Identify which cell holds the provided text, then report its [x, y] central coordinate. 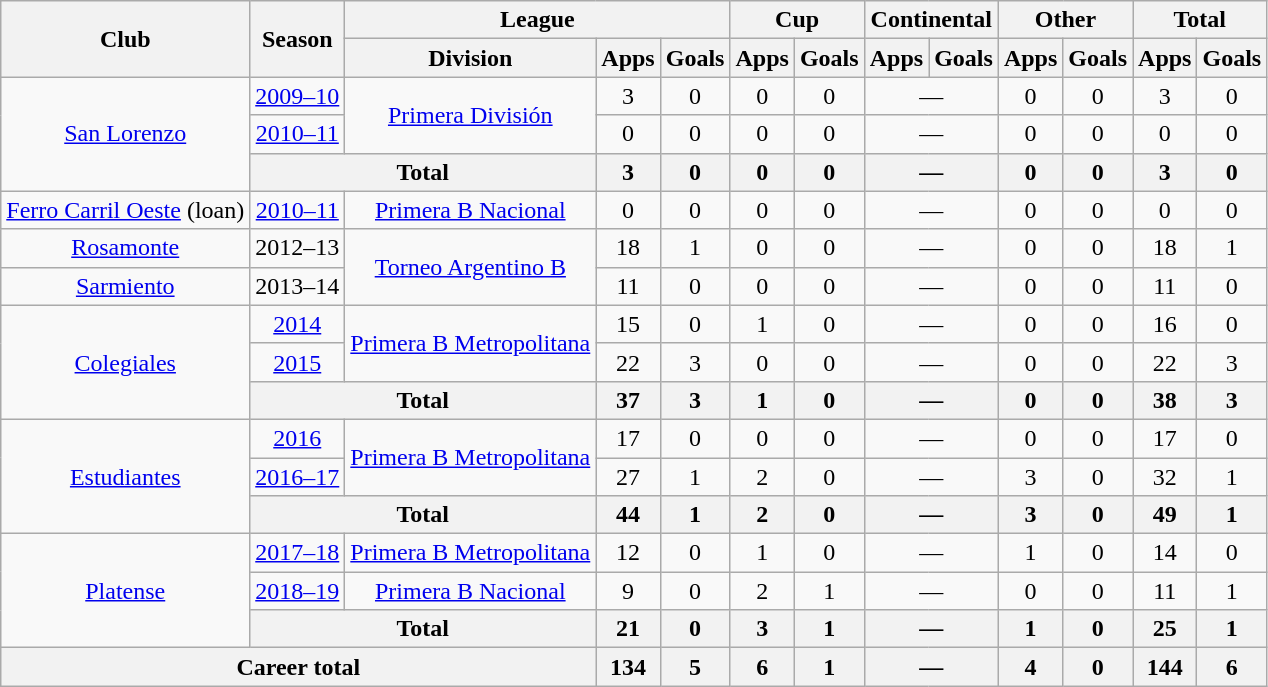
9 [628, 591]
2014 [298, 324]
San Lorenzo [126, 134]
49 [1165, 515]
25 [1165, 629]
2016 [298, 438]
32 [1165, 477]
2017–18 [298, 553]
Sarmiento [126, 286]
Club [126, 39]
Season [298, 39]
Career total [298, 667]
15 [628, 324]
Estudiantes [126, 476]
Primera División [470, 115]
37 [628, 400]
Continental [931, 20]
Platense [126, 591]
16 [1165, 324]
38 [1165, 400]
Division [470, 58]
2009–10 [298, 96]
Cup [797, 20]
2012–13 [298, 248]
Ferro Carril Oeste (loan) [126, 210]
12 [628, 553]
14 [1165, 553]
Colegiales [126, 362]
Other [1065, 20]
5 [695, 667]
2015 [298, 362]
2018–19 [298, 591]
League [538, 20]
144 [1165, 667]
21 [628, 629]
44 [628, 515]
2016–17 [298, 477]
4 [1030, 667]
134 [628, 667]
Torneo Argentino B [470, 267]
2013–14 [298, 286]
Rosamonte [126, 248]
27 [628, 477]
